Determine the (x, y) coordinate at the center of the cell enclosing the given text.  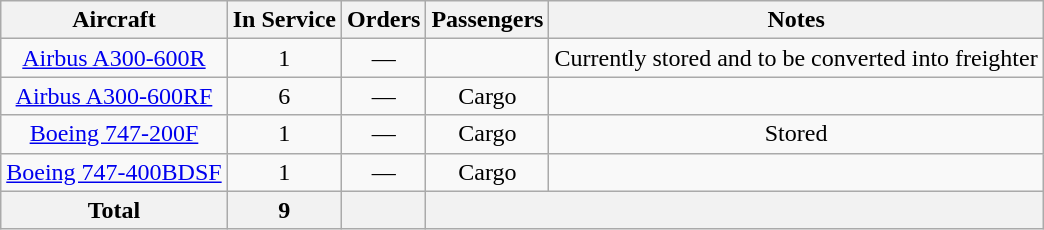
6 (284, 96)
Total (114, 210)
Boeing 747-400BDSF (114, 172)
Airbus A300-600RF (114, 96)
Passengers (488, 20)
Notes (796, 20)
9 (284, 210)
Orders (384, 20)
Aircraft (114, 20)
Stored (796, 134)
In Service (284, 20)
Currently stored and to be converted into freighter (796, 58)
Airbus A300-600R (114, 58)
Boeing 747-200F (114, 134)
